Scan for the cell matching the given text and deliver its [X, Y] coordinate at center. 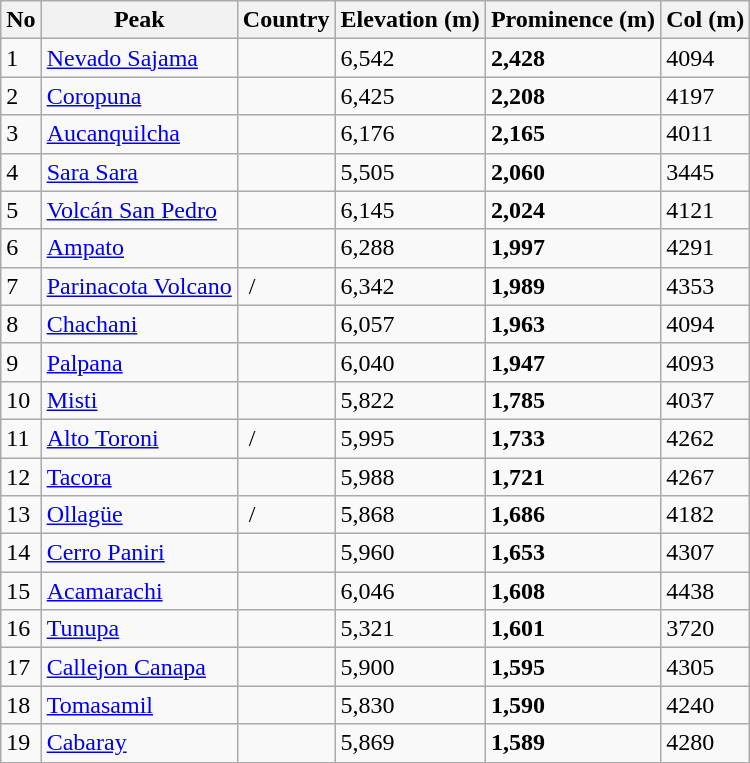
3720 [706, 629]
6,425 [410, 96]
2,024 [572, 210]
1,733 [572, 438]
1,963 [572, 324]
4093 [706, 362]
No [21, 20]
6,145 [410, 210]
1,608 [572, 591]
2,060 [572, 172]
19 [21, 743]
6,176 [410, 134]
1,595 [572, 667]
1 [21, 58]
4305 [706, 667]
4280 [706, 743]
13 [21, 515]
Sara Sara [139, 172]
1,590 [572, 705]
5,995 [410, 438]
4438 [706, 591]
Tunupa [139, 629]
11 [21, 438]
3 [21, 134]
Ollagüe [139, 515]
2,165 [572, 134]
Tomasamil [139, 705]
8 [21, 324]
Nevado Sajama [139, 58]
Ampato [139, 248]
1,947 [572, 362]
6,542 [410, 58]
5,321 [410, 629]
15 [21, 591]
Prominence (m) [572, 20]
6,057 [410, 324]
Palpana [139, 362]
17 [21, 667]
5,900 [410, 667]
5,988 [410, 477]
4011 [706, 134]
1,997 [572, 248]
1,721 [572, 477]
Chachani [139, 324]
Callejon Canapa [139, 667]
1,686 [572, 515]
6,288 [410, 248]
6,342 [410, 286]
Volcán San Pedro [139, 210]
Tacora [139, 477]
Acamarachi [139, 591]
4267 [706, 477]
1,653 [572, 553]
2 [21, 96]
Cabaray [139, 743]
4262 [706, 438]
5,822 [410, 400]
Elevation (m) [410, 20]
2,208 [572, 96]
Misti [139, 400]
1,989 [572, 286]
5,869 [410, 743]
4121 [706, 210]
4197 [706, 96]
16 [21, 629]
3445 [706, 172]
Country [286, 20]
5,505 [410, 172]
Peak [139, 20]
4291 [706, 248]
6 [21, 248]
Col (m) [706, 20]
Parinacota Volcano [139, 286]
18 [21, 705]
5,830 [410, 705]
2,428 [572, 58]
Aucanquilcha [139, 134]
5,868 [410, 515]
Coropuna [139, 96]
14 [21, 553]
5 [21, 210]
10 [21, 400]
4037 [706, 400]
6,046 [410, 591]
4182 [706, 515]
1,589 [572, 743]
Cerro Paniri [139, 553]
6,040 [410, 362]
Alto Toroni [139, 438]
7 [21, 286]
1,601 [572, 629]
9 [21, 362]
4307 [706, 553]
4 [21, 172]
4240 [706, 705]
1,785 [572, 400]
12 [21, 477]
5,960 [410, 553]
4353 [706, 286]
